Find where the given text appears and provide that cell's center as [x, y] coordinate. 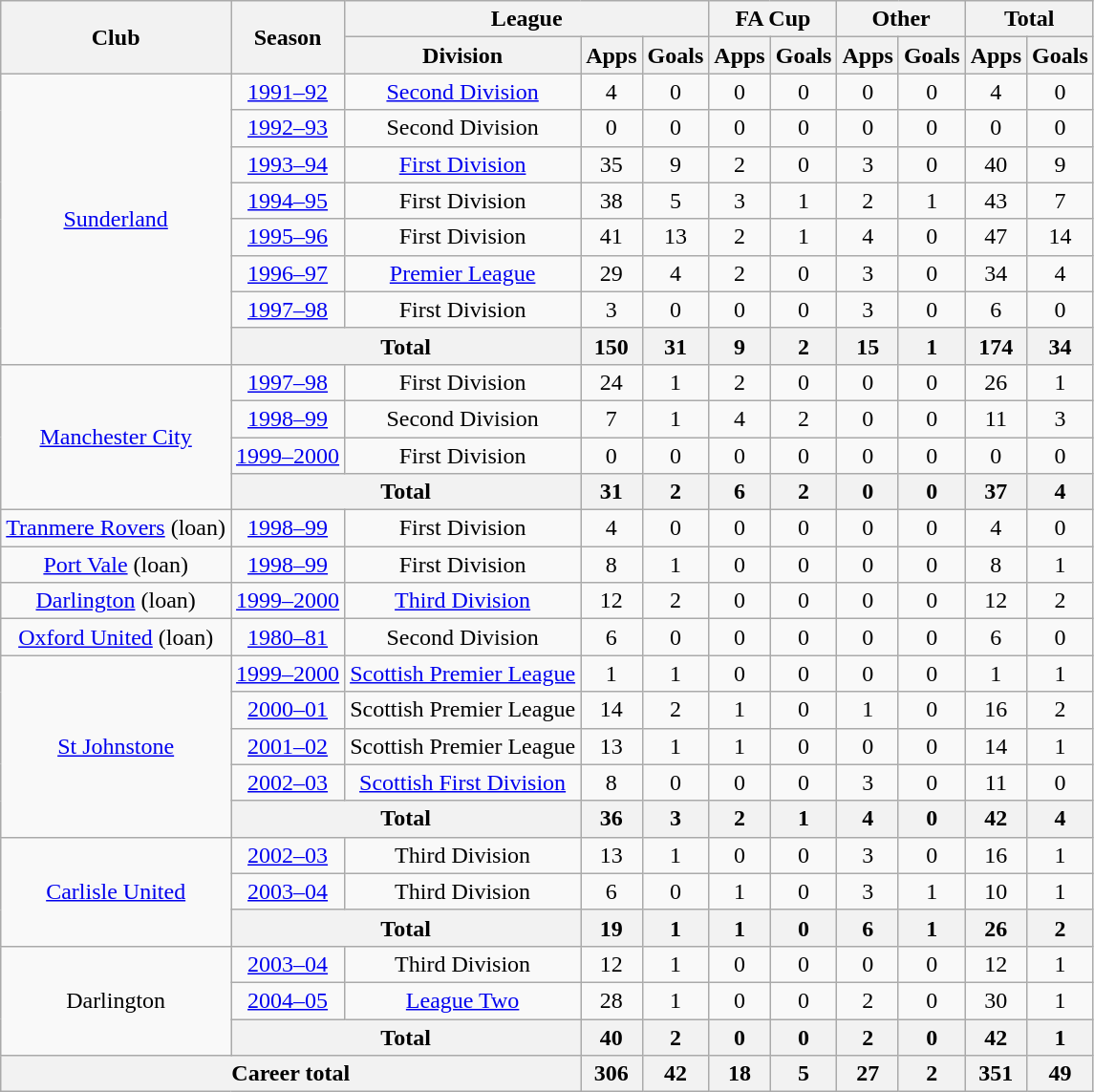
Sunderland [117, 219]
League [527, 19]
29 [611, 273]
St Johnstone [117, 746]
24 [611, 382]
League Two [462, 1000]
37 [996, 492]
2004–05 [289, 1000]
FA Cup [773, 19]
1993–94 [289, 164]
38 [611, 201]
1991–92 [289, 92]
Premier League [462, 273]
2001–02 [289, 746]
41 [611, 237]
28 [611, 1000]
47 [996, 237]
1995–96 [289, 237]
2000–01 [289, 710]
Tranmere Rovers (loan) [117, 528]
Oxford United (loan) [117, 637]
35 [611, 164]
10 [996, 891]
Season [289, 37]
351 [996, 1074]
150 [611, 346]
1992–93 [289, 128]
43 [996, 201]
Darlington [117, 1000]
30 [996, 1000]
Division [462, 55]
Career total [290, 1074]
49 [1061, 1074]
36 [611, 819]
Other [901, 19]
1996–97 [289, 273]
306 [611, 1074]
27 [868, 1074]
Carlisle United [117, 891]
Port Vale (loan) [117, 565]
1980–81 [289, 637]
1994–95 [289, 201]
Manchester City [117, 437]
Club [117, 37]
15 [868, 346]
19 [611, 928]
Darlington (loan) [117, 601]
18 [740, 1074]
174 [996, 346]
Scottish First Division [462, 782]
